Find where the given text appears and provide that cell's center as (X, Y) coordinate. 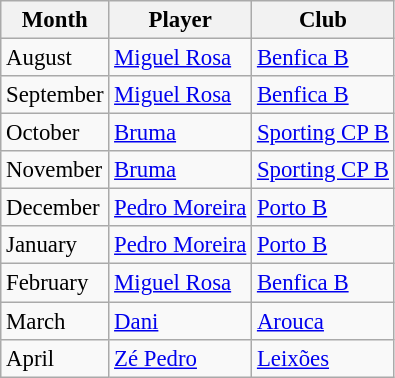
December (55, 208)
August (55, 58)
September (55, 95)
Player (180, 20)
Month (55, 20)
Leixões (324, 358)
March (55, 321)
Arouca (324, 321)
January (55, 245)
Club (324, 20)
February (55, 283)
Dani (180, 321)
November (55, 170)
Zé Pedro (180, 358)
April (55, 358)
October (55, 133)
